Search for the cell housing the specified text and yield its (x, y) center coordinate. 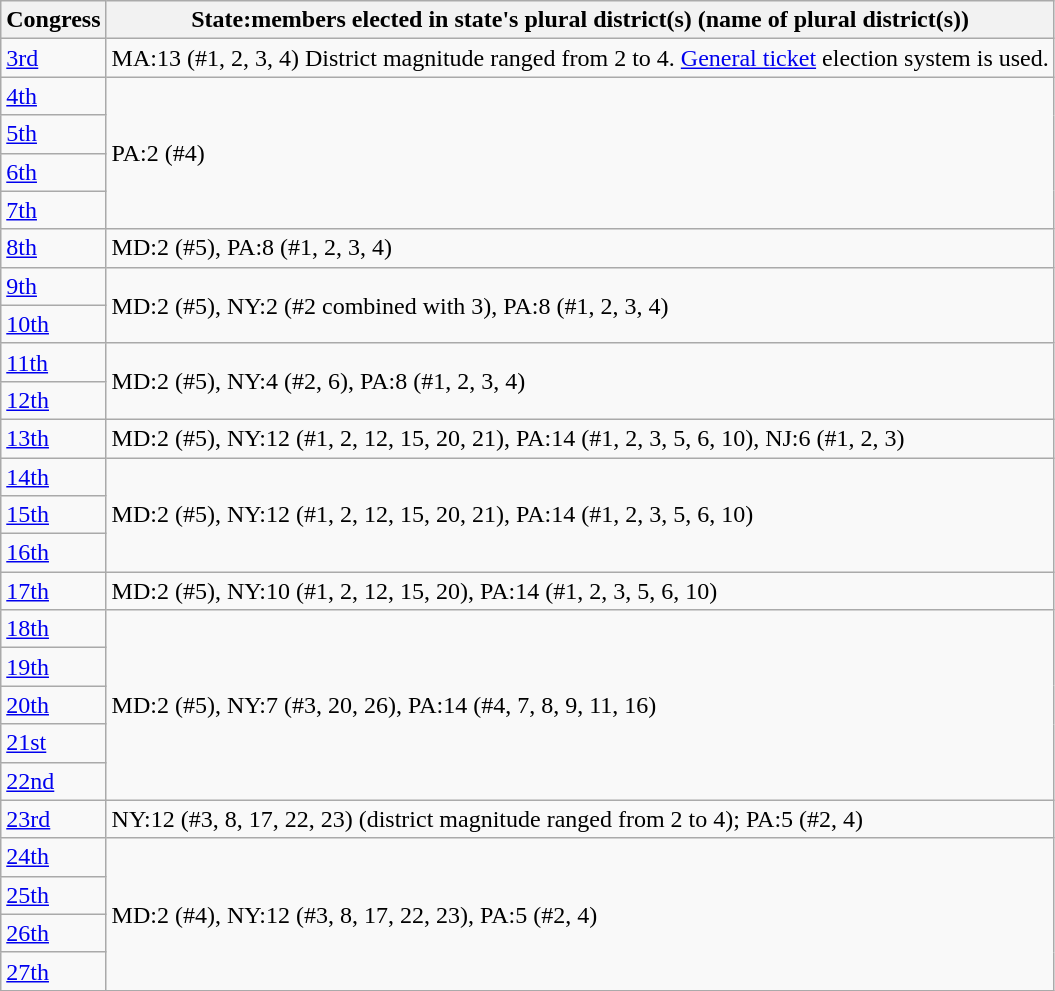
16th (54, 553)
10th (54, 324)
25th (54, 895)
4th (54, 96)
23rd (54, 819)
15th (54, 515)
21st (54, 743)
5th (54, 134)
Congress (54, 20)
MD:2 (#5), NY:12 (#1, 2, 12, 15, 20, 21), PA:14 (#1, 2, 3, 5, 6, 10) (580, 515)
20th (54, 705)
12th (54, 400)
19th (54, 667)
MA:13 (#1, 2, 3, 4) District magnitude ranged from 2 to 4. General ticket election system is used. (580, 58)
18th (54, 629)
7th (54, 210)
22nd (54, 781)
8th (54, 248)
13th (54, 438)
14th (54, 477)
24th (54, 857)
MD:2 (#4), NY:12 (#3, 8, 17, 22, 23), PA:5 (#2, 4) (580, 914)
6th (54, 172)
NY:12 (#3, 8, 17, 22, 23) (district magnitude ranged from 2 to 4); PA:5 (#2, 4) (580, 819)
PA:2 (#4) (580, 153)
9th (54, 286)
26th (54, 933)
MD:2 (#5), NY:12 (#1, 2, 12, 15, 20, 21), PA:14 (#1, 2, 3, 5, 6, 10), NJ:6 (#1, 2, 3) (580, 438)
3rd (54, 58)
State:members elected in state's plural district(s) (name of plural district(s)) (580, 20)
MD:2 (#5), NY:7 (#3, 20, 26), PA:14 (#4, 7, 8, 9, 11, 16) (580, 705)
MD:2 (#5), PA:8 (#1, 2, 3, 4) (580, 248)
27th (54, 971)
MD:2 (#5), NY:10 (#1, 2, 12, 15, 20), PA:14 (#1, 2, 3, 5, 6, 10) (580, 591)
MD:2 (#5), NY:2 (#2 combined with 3), PA:8 (#1, 2, 3, 4) (580, 305)
11th (54, 362)
17th (54, 591)
MD:2 (#5), NY:4 (#2, 6), PA:8 (#1, 2, 3, 4) (580, 381)
